Identify which cell holds the provided text, then report its (X, Y) central coordinate. 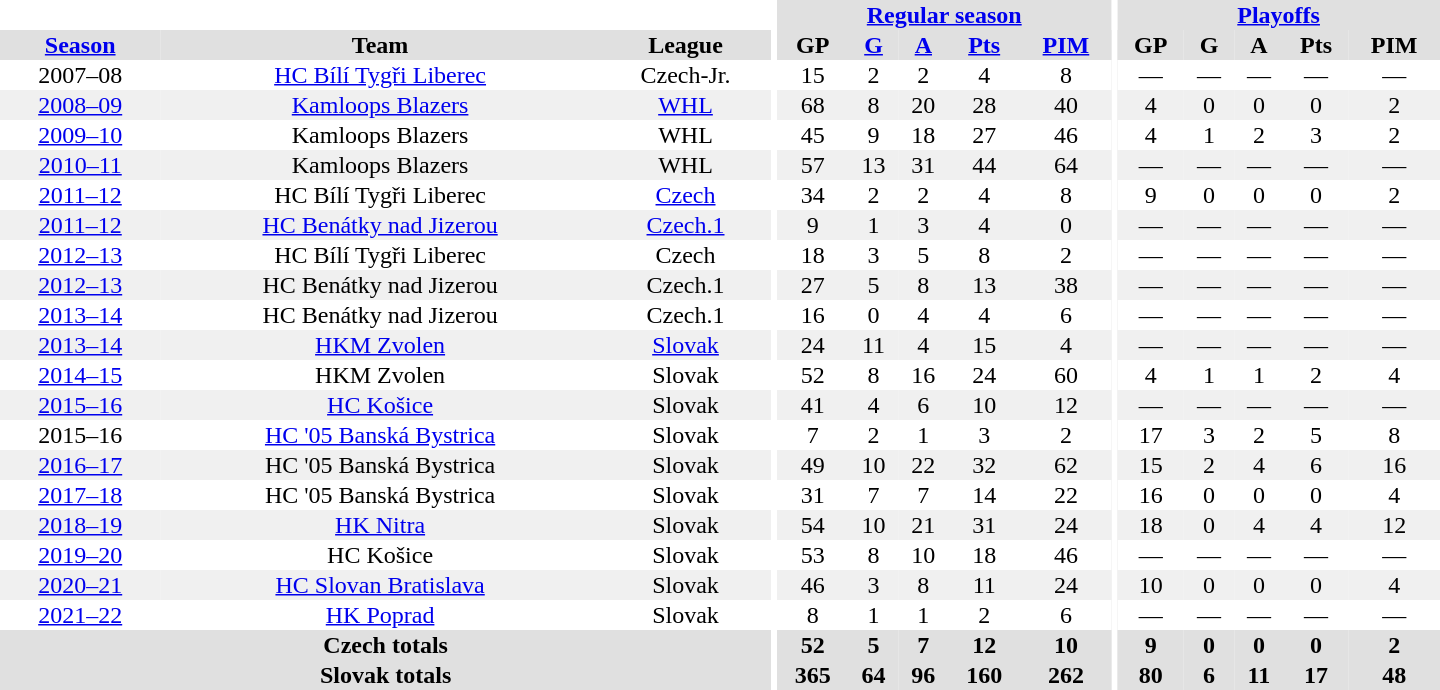
Team (380, 45)
45 (813, 135)
28 (984, 105)
57 (813, 165)
HK Poprad (380, 615)
20 (923, 105)
49 (813, 465)
2016–17 (80, 465)
League (686, 45)
2014–15 (80, 375)
2009–10 (80, 135)
32 (984, 465)
Slovak totals (386, 675)
80 (1150, 675)
Playoffs (1278, 15)
54 (813, 525)
HC Slovan Bratislava (380, 585)
160 (984, 675)
34 (813, 195)
2010–11 (80, 165)
96 (923, 675)
14 (984, 495)
21 (923, 525)
Regular season (944, 15)
365 (813, 675)
262 (1066, 675)
44 (984, 165)
62 (1066, 465)
41 (813, 405)
2018–19 (80, 525)
2019–20 (80, 555)
2020–21 (80, 585)
40 (1066, 105)
60 (1066, 375)
2021–22 (80, 615)
48 (1394, 675)
Czech totals (386, 645)
2008–09 (80, 105)
2017–18 (80, 495)
38 (1066, 285)
Season (80, 45)
68 (813, 105)
HK Nitra (380, 525)
Czech-Jr. (686, 75)
53 (813, 555)
2007–08 (80, 75)
